Search for the cell housing the specified text and yield its [x, y] center coordinate. 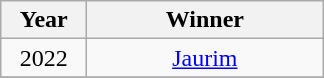
Year [44, 20]
Jaurim [205, 58]
Winner [205, 20]
2022 [44, 58]
